Detect which cell encompasses the target text, then output its (x, y) center coordinate. 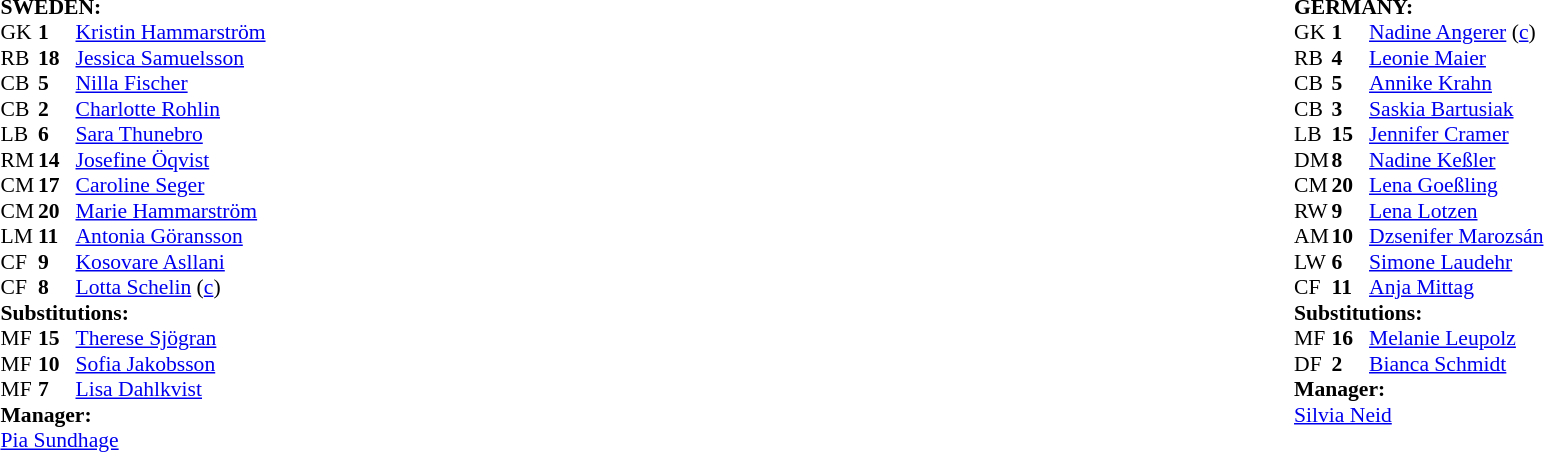
DM (1313, 160)
Caroline Seger (171, 185)
Therese Sjögran (171, 339)
Nilla Fischer (171, 83)
18 (57, 58)
Charlotte Rohlin (171, 109)
Jennifer Cramer (1456, 135)
LM (19, 237)
16 (1351, 339)
Kristin Hammarström (171, 33)
Jessica Samuelsson (171, 58)
Anja Mittag (1456, 287)
Josefine Öqvist (171, 160)
Nadine Angerer (c) (1456, 33)
7 (57, 389)
4 (1351, 58)
17 (57, 185)
Simone Laudehr (1456, 262)
Marie Hammarström (171, 211)
Silvia Neid (1418, 415)
Leonie Maier (1456, 58)
Sara Thunebro (171, 135)
Lotta Schelin (c) (171, 287)
Dzsenifer Marozsán (1456, 237)
14 (57, 160)
Lena Lotzen (1456, 211)
Lisa Dahlkvist (171, 389)
Saskia Bartusiak (1456, 109)
DF (1313, 364)
3 (1351, 109)
Lena Goeßling (1456, 185)
Bianca Schmidt (1456, 364)
RM (19, 160)
LW (1313, 262)
Annike Krahn (1456, 83)
AM (1313, 237)
Sofia Jakobsson (171, 364)
Melanie Leupolz (1456, 339)
RW (1313, 211)
Antonia Göransson (171, 237)
Kosovare Asllani (171, 262)
Nadine Keßler (1456, 160)
